From the cell containing the given text, extract its center point as (X, Y) coordinate. 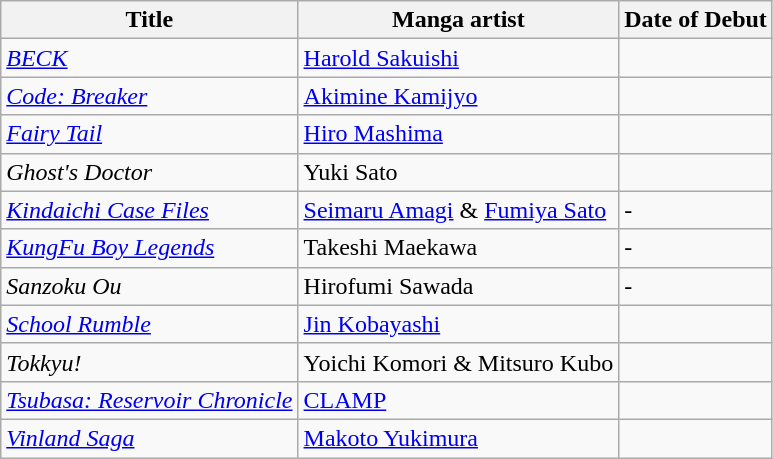
KungFu Boy Legends (150, 248)
Fairy Tail (150, 134)
Hiro Mashima (458, 134)
Takeshi Maekawa (458, 248)
Hirofumi Sawada (458, 286)
Tsubasa: Reservoir Chronicle (150, 400)
Yuki Sato (458, 172)
Akimine Kamijyo (458, 96)
Makoto Yukimura (458, 438)
Tokkyu! (150, 362)
Harold Sakuishi (458, 58)
Yoichi Komori & Mitsuro Kubo (458, 362)
Vinland Saga (150, 438)
Manga artist (458, 20)
Code: Breaker (150, 96)
School Rumble (150, 324)
Jin Kobayashi (458, 324)
BECK (150, 58)
Seimaru Amagi & Fumiya Sato (458, 210)
Title (150, 20)
Sanzoku Ou (150, 286)
Kindaichi Case Files (150, 210)
Date of Debut (696, 20)
CLAMP (458, 400)
Ghost's Doctor (150, 172)
